Locate the cell with the specified text and output its [x, y] center coordinate. 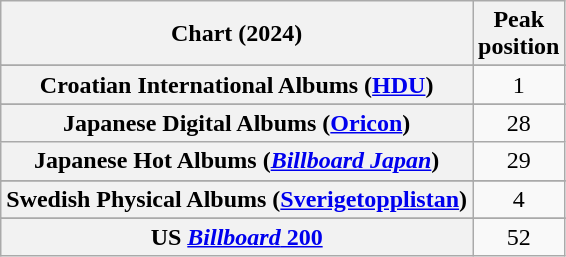
Swedish Physical Albums (Sverigetopplistan) [237, 199]
Japanese Hot Albums (Billboard Japan) [237, 161]
1 [519, 85]
Croatian International Albums (HDU) [237, 85]
Japanese Digital Albums (Oricon) [237, 123]
Peakposition [519, 34]
4 [519, 199]
28 [519, 123]
29 [519, 161]
US Billboard 200 [237, 237]
52 [519, 237]
Chart (2024) [237, 34]
